Determine the [x, y] coordinate at the center of the cell enclosing the given text.  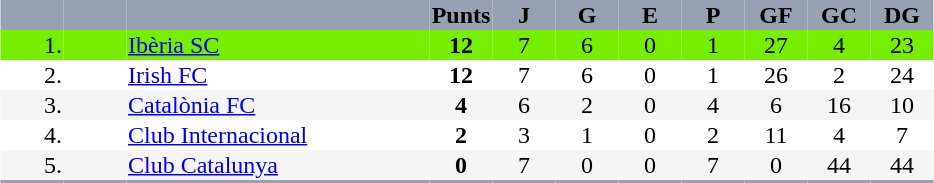
2. [32, 75]
3 [524, 135]
1. [32, 45]
J [524, 15]
Punts [462, 15]
Club Internacional [278, 135]
GC [840, 15]
3. [32, 105]
GF [776, 15]
16 [840, 105]
24 [902, 75]
DG [902, 15]
26 [776, 75]
27 [776, 45]
Catalònia FC [278, 105]
10 [902, 105]
23 [902, 45]
4. [32, 135]
5. [32, 165]
11 [776, 135]
P [714, 15]
G [588, 15]
Club Catalunya [278, 165]
Ibèria SC [278, 45]
Irish FC [278, 75]
E [650, 15]
